Locate the cell with the specified text and output its (X, Y) center coordinate. 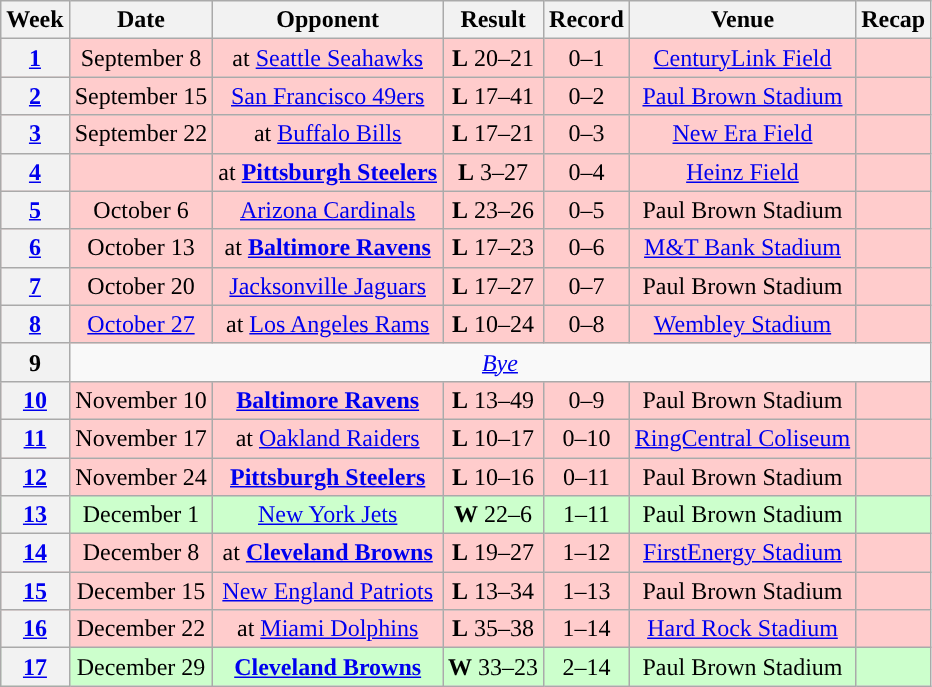
L 17–23 (494, 248)
November 10 (141, 400)
L 13–49 (494, 400)
9 (35, 362)
0–10 (587, 438)
at Cleveland Browns (328, 553)
October 13 (141, 248)
L 20–21 (494, 58)
L 17–21 (494, 134)
15 (35, 591)
Opponent (328, 20)
San Francisco 49ers (328, 96)
7 (35, 286)
0–6 (587, 248)
New Era Field (742, 134)
0–7 (587, 286)
0–2 (587, 96)
17 (35, 667)
December 8 (141, 553)
4 (35, 172)
1–13 (587, 591)
L 23–26 (494, 210)
October 20 (141, 286)
September 8 (141, 58)
September 22 (141, 134)
W 33–23 (494, 667)
Cleveland Browns (328, 667)
at Seattle Seahawks (328, 58)
December 22 (141, 629)
New York Jets (328, 515)
0–9 (587, 400)
October 27 (141, 324)
December 1 (141, 515)
Result (494, 20)
November 24 (141, 477)
September 15 (141, 96)
M&T Bank Stadium (742, 248)
0–11 (587, 477)
14 (35, 553)
December 29 (141, 667)
8 (35, 324)
L 13–34 (494, 591)
at Oakland Raiders (328, 438)
0–1 (587, 58)
16 (35, 629)
at Baltimore Ravens (328, 248)
L 3–27 (494, 172)
W 22–6 (494, 515)
L 10–16 (494, 477)
11 (35, 438)
L 10–17 (494, 438)
Venue (742, 20)
0–8 (587, 324)
6 (35, 248)
0–5 (587, 210)
Bye (500, 362)
L 19–27 (494, 553)
12 (35, 477)
5 (35, 210)
Wembley Stadium (742, 324)
3 (35, 134)
December 15 (141, 591)
at Miami Dolphins (328, 629)
L 10–24 (494, 324)
FirstEnergy Stadium (742, 553)
L 17–41 (494, 96)
October 6 (141, 210)
1–11 (587, 515)
CenturyLink Field (742, 58)
10 (35, 400)
New England Patriots (328, 591)
at Buffalo Bills (328, 134)
13 (35, 515)
RingCentral Coliseum (742, 438)
1–14 (587, 629)
1 (35, 58)
November 17 (141, 438)
Baltimore Ravens (328, 400)
L 35–38 (494, 629)
Date (141, 20)
Heinz Field (742, 172)
Week (35, 20)
at Pittsburgh Steelers (328, 172)
2 (35, 96)
Recap (894, 20)
L 17–27 (494, 286)
Record (587, 20)
0–4 (587, 172)
1–12 (587, 553)
at Los Angeles Rams (328, 324)
Hard Rock Stadium (742, 629)
2–14 (587, 667)
Jacksonville Jaguars (328, 286)
Arizona Cardinals (328, 210)
0–3 (587, 134)
Pittsburgh Steelers (328, 477)
